Identify which cell holds the provided text, then report its [X, Y] central coordinate. 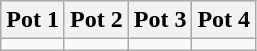
Pot 3 [160, 20]
Pot 1 [33, 20]
Pot 4 [224, 20]
Pot 2 [96, 20]
